Detect which cell encompasses the target text, then output its [x, y] center coordinate. 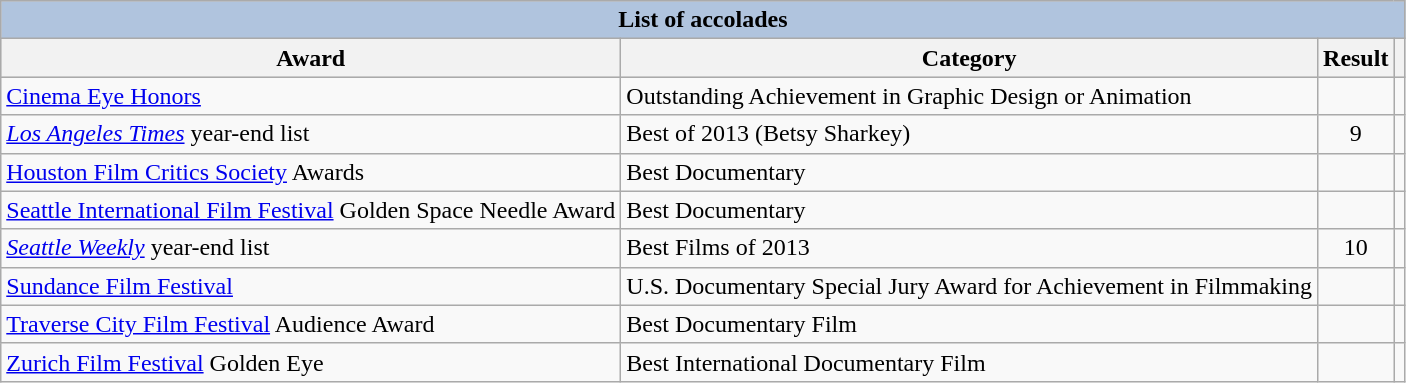
Result [1356, 58]
Los Angeles Times year-end list [311, 134]
9 [1356, 134]
Award [311, 58]
Zurich Film Festival Golden Eye [311, 362]
Best Films of 2013 [970, 248]
Sundance Film Festival [311, 286]
Houston Film Critics Society Awards [311, 172]
Best International Documentary Film [970, 362]
10 [1356, 248]
Cinema Eye Honors [311, 96]
Seattle International Film Festival Golden Space Needle Award [311, 210]
Seattle Weekly year-end list [311, 248]
Category [970, 58]
Best Documentary Film [970, 324]
Outstanding Achievement in Graphic Design or Animation [970, 96]
Traverse City Film Festival Audience Award [311, 324]
Best of 2013 (Betsy Sharkey) [970, 134]
U.S. Documentary Special Jury Award for Achievement in Filmmaking [970, 286]
List of accolades [703, 20]
